Capture the cell that displays the provided text and extract its (x, y) central coordinate. 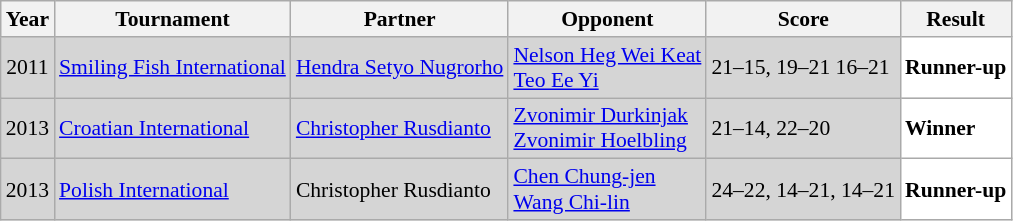
Opponent (607, 19)
Score (803, 19)
Zvonimir Durkinjak Zvonimir Hoelbling (607, 128)
Winner (956, 128)
Tournament (172, 19)
24–22, 14–21, 14–21 (803, 190)
21–15, 19–21 16–21 (803, 68)
Polish International (172, 190)
Year (28, 19)
Hendra Setyo Nugrorho (400, 68)
Smiling Fish International (172, 68)
Chen Chung-jen Wang Chi-lin (607, 190)
21–14, 22–20 (803, 128)
Nelson Heg Wei Keat Teo Ee Yi (607, 68)
2011 (28, 68)
Result (956, 19)
Croatian International (172, 128)
Partner (400, 19)
